Pinpoint the cell where the given text exists, returning its (x, y) midpoint coordinate. 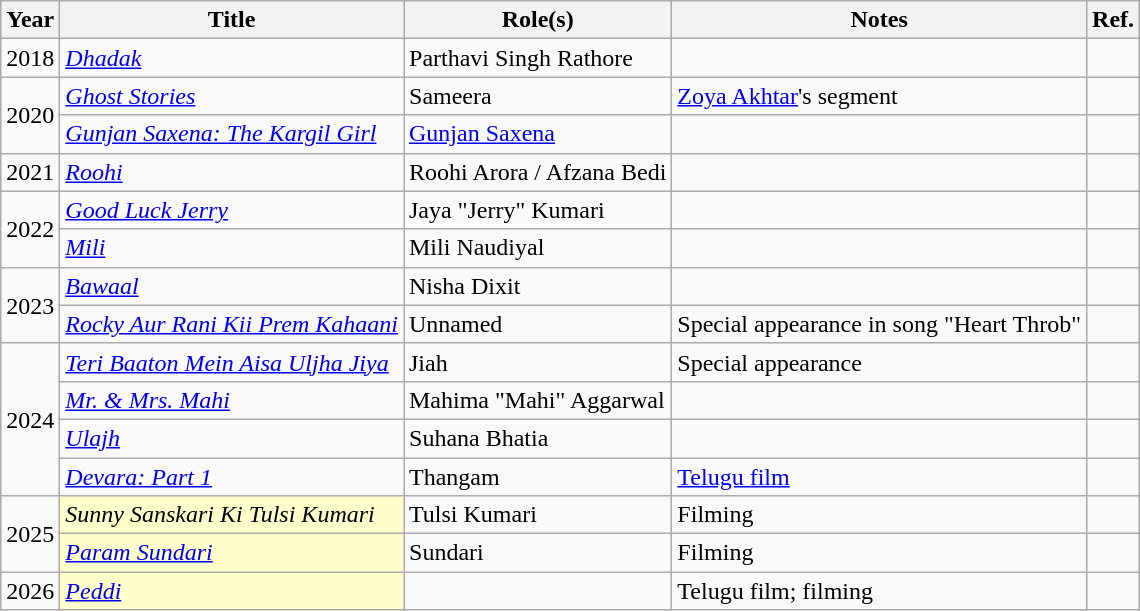
2025 (30, 534)
2026 (30, 591)
Unnamed (538, 324)
Parthavi Singh Rathore (538, 58)
Thangam (538, 477)
Mili Naudiyal (538, 248)
Bawaal (232, 286)
2024 (30, 419)
Ulajh (232, 438)
Mr. & Mrs. Mahi (232, 400)
Sundari (538, 553)
Good Luck Jerry (232, 210)
Tulsi Kumari (538, 515)
Roohi (232, 172)
Year (30, 20)
Dhadak (232, 58)
2020 (30, 115)
Telugu film; filming (880, 591)
Telugu film (880, 477)
Sameera (538, 96)
Teri Baaton Mein Aisa Uljha Jiya (232, 362)
Title (232, 20)
Gunjan Saxena: The Kargil Girl (232, 134)
Mili (232, 248)
2023 (30, 305)
Roohi Arora / Afzana Bedi (538, 172)
Jiah (538, 362)
Nisha Dixit (538, 286)
2022 (30, 229)
Role(s) (538, 20)
Gunjan Saxena (538, 134)
Rocky Aur Rani Kii Prem Kahaani (232, 324)
Mahima "Mahi" Aggarwal (538, 400)
Ghost Stories (232, 96)
2021 (30, 172)
Notes (880, 20)
Special appearance in song "Heart Throb" (880, 324)
Param Sundari (232, 553)
Sunny Sanskari Ki Tulsi Kumari (232, 515)
Ref. (1114, 20)
Jaya "Jerry" Kumari (538, 210)
Devara: Part 1 (232, 477)
Suhana Bhatia (538, 438)
Special appearance (880, 362)
2018 (30, 58)
Zoya Akhtar's segment (880, 96)
Peddi (232, 591)
